Pinpoint the cell where the given text exists, returning its [x, y] midpoint coordinate. 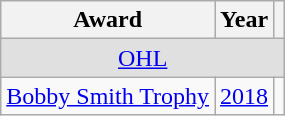
OHL [143, 58]
Award [108, 20]
Year [244, 20]
2018 [244, 96]
Bobby Smith Trophy [108, 96]
